Determine the [X, Y] coordinate at the center of the cell enclosing the given text.  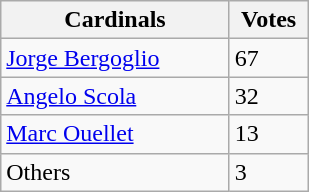
32 [268, 96]
Others [116, 172]
Marc Ouellet [116, 134]
Jorge Bergoglio [116, 58]
67 [268, 58]
3 [268, 172]
Cardinals [116, 20]
Votes [268, 20]
Angelo Scola [116, 96]
13 [268, 134]
